Extract the (X, Y) coordinate from the center of the cell holding the provided text.  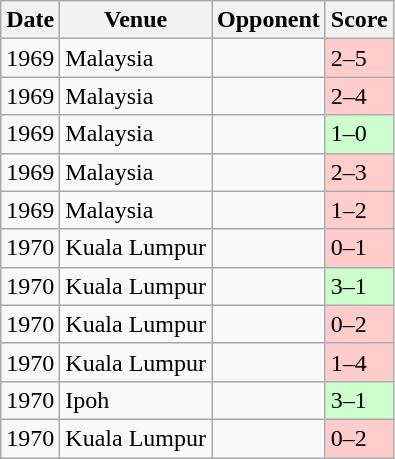
Score (359, 20)
Venue (136, 20)
0–1 (359, 248)
2–3 (359, 172)
2–5 (359, 58)
2–4 (359, 96)
Ipoh (136, 400)
1–0 (359, 134)
Date (30, 20)
1–4 (359, 362)
1–2 (359, 210)
Opponent (269, 20)
